Pinpoint the cell where the given text exists, returning its (x, y) midpoint coordinate. 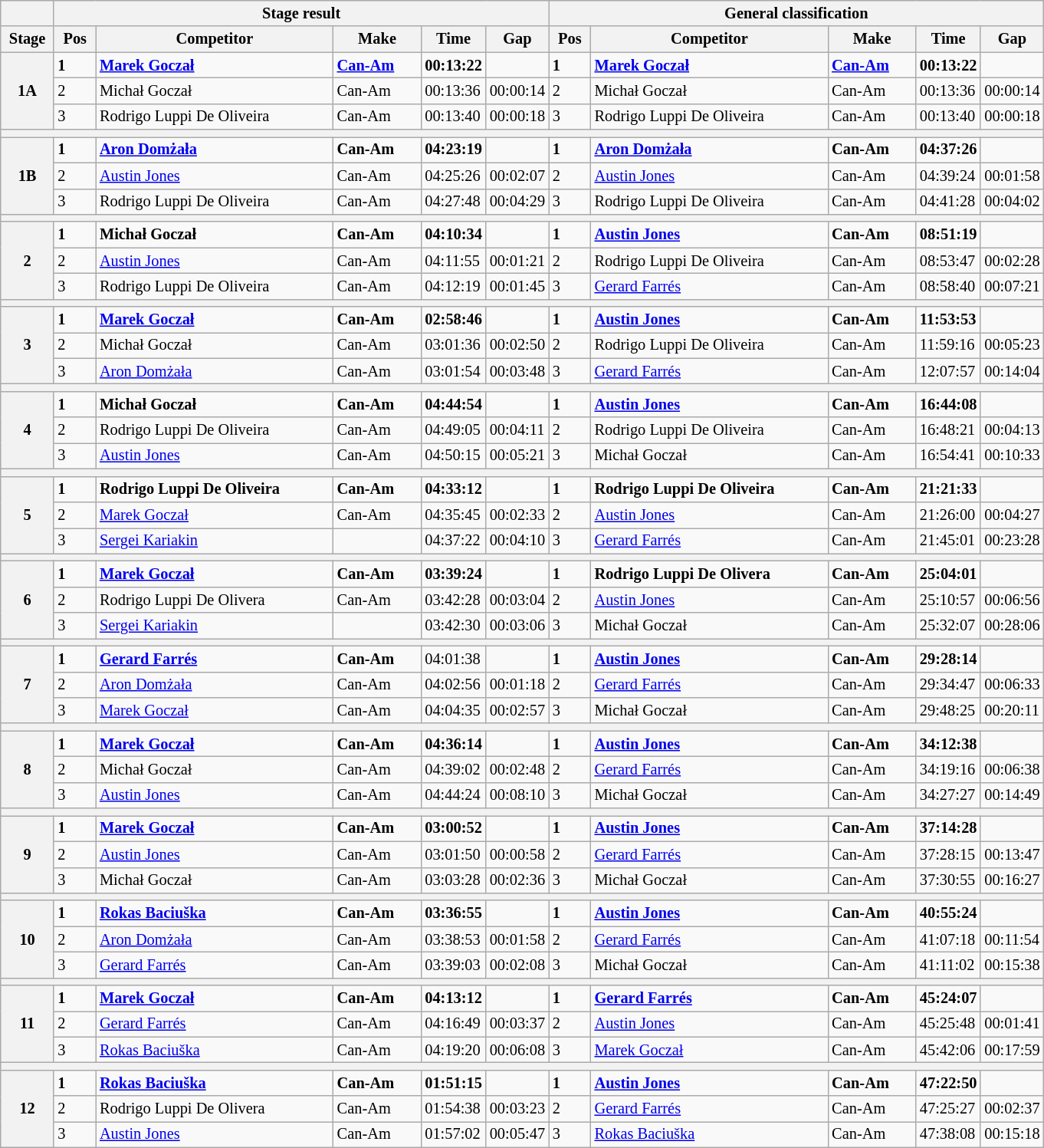
03:01:54 (453, 371)
04:41:28 (948, 202)
5 (28, 515)
04:44:54 (453, 404)
03:01:50 (453, 854)
08:58:40 (948, 286)
37:28:15 (948, 854)
00:04:02 (1012, 202)
21:45:01 (948, 541)
10 (28, 939)
00:05:21 (517, 456)
00:02:37 (1012, 1109)
11:53:53 (948, 320)
03:39:24 (453, 574)
01:54:38 (453, 1109)
Stage result (301, 13)
00:02:57 (517, 710)
00:23:28 (1012, 541)
00:04:29 (517, 202)
00:04:10 (517, 541)
04:19:20 (453, 1050)
00:06:56 (1012, 600)
02:58:46 (453, 320)
25:04:01 (948, 574)
03:03:28 (453, 880)
41:07:18 (948, 939)
04:50:15 (453, 456)
11 (28, 1025)
00:01:18 (517, 685)
7 (28, 684)
04:39:02 (453, 769)
00:05:23 (1012, 345)
00:04:11 (517, 430)
9 (28, 854)
00:16:27 (1012, 880)
03:00:52 (453, 828)
45:24:07 (948, 998)
16:54:41 (948, 456)
04:37:26 (948, 150)
03:42:28 (453, 600)
25:10:57 (948, 600)
00:06:38 (1012, 769)
34:12:38 (948, 744)
04:16:49 (453, 1024)
00:06:33 (1012, 685)
00:01:21 (517, 261)
1B (28, 175)
37:14:28 (948, 828)
04:25:26 (453, 176)
4 (28, 429)
03:36:55 (453, 913)
00:02:36 (517, 880)
00:08:10 (517, 795)
00:04:13 (1012, 430)
04:33:12 (453, 489)
45:25:48 (948, 1024)
00:02:48 (517, 769)
01:57:02 (453, 1134)
12:07:57 (948, 371)
08:53:47 (948, 261)
37:30:55 (948, 880)
16:44:08 (948, 404)
29:34:47 (948, 685)
00:01:41 (1012, 1024)
03:38:53 (453, 939)
41:11:02 (948, 965)
00:28:06 (1012, 626)
04:02:56 (453, 685)
00:00:58 (517, 854)
Stage (28, 39)
00:17:59 (1012, 1050)
04:35:45 (453, 515)
00:02:07 (517, 176)
1A (28, 90)
40:55:24 (948, 913)
12 (28, 1109)
04:37:22 (453, 541)
03:42:30 (453, 626)
00:14:49 (1012, 795)
04:44:24 (453, 795)
04:49:05 (453, 430)
45:42:06 (948, 1050)
04:01:38 (453, 659)
00:14:04 (1012, 371)
00:10:33 (1012, 456)
00:02:08 (517, 965)
25:32:07 (948, 626)
34:19:16 (948, 769)
08:51:19 (948, 235)
00:02:50 (517, 345)
00:15:18 (1012, 1134)
16:48:21 (948, 430)
47:38:08 (948, 1134)
00:07:21 (1012, 286)
04:39:24 (948, 176)
00:03:04 (517, 600)
04:12:19 (453, 286)
47:25:27 (948, 1109)
00:03:06 (517, 626)
00:02:33 (517, 515)
General classification (796, 13)
8 (28, 770)
04:27:48 (453, 202)
00:15:38 (1012, 965)
04:36:14 (453, 744)
04:04:35 (453, 710)
03:39:03 (453, 965)
04:10:34 (453, 235)
00:03:23 (517, 1109)
11:59:16 (948, 345)
34:27:27 (948, 795)
03:01:36 (453, 345)
29:28:14 (948, 659)
00:01:45 (517, 286)
00:04:27 (1012, 515)
21:21:33 (948, 489)
04:13:12 (453, 998)
04:23:19 (453, 150)
00:11:54 (1012, 939)
01:51:15 (453, 1083)
00:03:37 (517, 1024)
00:06:08 (517, 1050)
21:26:00 (948, 515)
00:03:48 (517, 371)
00:20:11 (1012, 710)
29:48:25 (948, 710)
00:02:28 (1012, 261)
04:11:55 (453, 261)
6 (28, 600)
00:05:47 (517, 1134)
00:13:47 (1012, 854)
47:22:50 (948, 1083)
